Identify which cell holds the provided text, then report its (x, y) central coordinate. 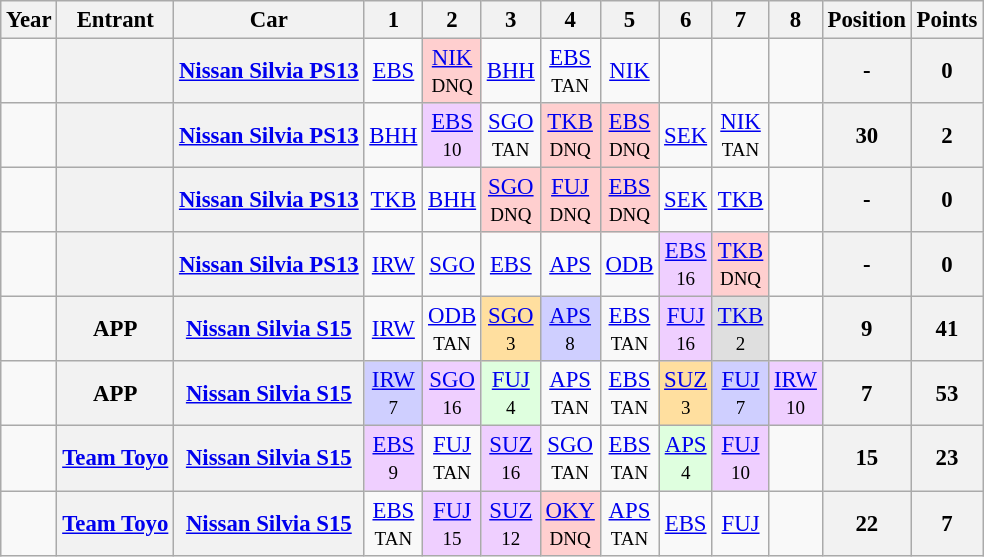
APS (570, 264)
SGO16 (452, 394)
TKB2 (740, 330)
3 (510, 20)
SGODNQ (510, 200)
NIK (630, 72)
NIKDNQ (452, 72)
Points (946, 20)
Position (866, 20)
ODB (630, 264)
SUZ16 (510, 458)
9 (866, 330)
Year (29, 20)
15 (866, 458)
NIKTAN (740, 136)
8 (796, 20)
30 (866, 136)
41 (946, 330)
Car (269, 20)
EBS9 (394, 458)
22 (866, 524)
IRW7 (394, 394)
FUJ15 (452, 524)
SGO3 (510, 330)
SUZ3 (686, 394)
IRW10 (796, 394)
FUJ7 (740, 394)
EBS16 (686, 264)
SUZ12 (510, 524)
OKYDNQ (570, 524)
SGO (452, 264)
APS4 (686, 458)
FUJ (740, 524)
APS8 (570, 330)
53 (946, 394)
Entrant (116, 20)
FUJ4 (510, 394)
FUJ16 (686, 330)
23 (946, 458)
6 (686, 20)
FUJDNQ (570, 200)
FUJ10 (740, 458)
ODBTAN (452, 330)
EBS10 (452, 136)
5 (630, 20)
FUJTAN (452, 458)
1 (394, 20)
4 (570, 20)
